Search for the cell housing the specified text and yield its [X, Y] center coordinate. 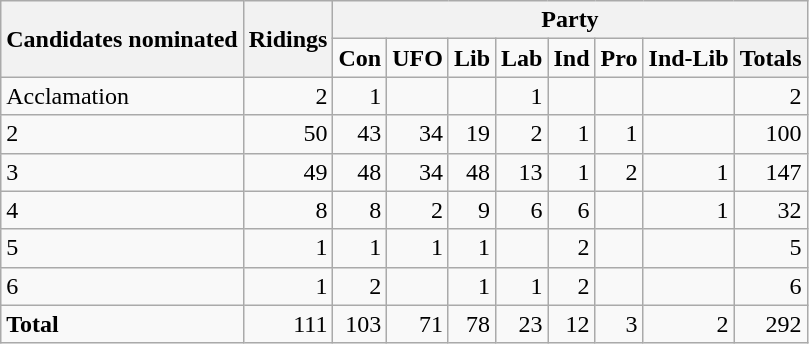
Lab [522, 58]
Totals [770, 58]
Ind-Lib [688, 58]
Pro [619, 58]
49 [288, 172]
292 [770, 324]
103 [360, 324]
111 [288, 324]
13 [522, 172]
12 [572, 324]
Total [122, 324]
4 [122, 210]
19 [472, 134]
Candidates nominated [122, 39]
Acclamation [122, 96]
147 [770, 172]
78 [472, 324]
23 [522, 324]
71 [418, 324]
32 [770, 210]
Ind [572, 58]
43 [360, 134]
100 [770, 134]
9 [472, 210]
Ridings [288, 39]
Con [360, 58]
UFO [418, 58]
50 [288, 134]
Party [570, 20]
Lib [472, 58]
